Identify which cell holds the provided text, then report its [X, Y] central coordinate. 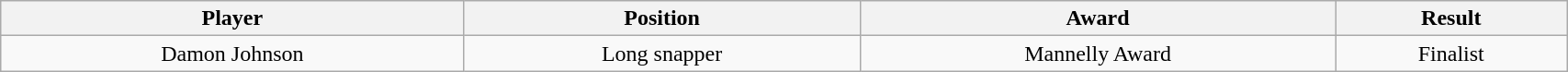
Finalist [1451, 54]
Position [661, 18]
Player [232, 18]
Mannelly Award [1098, 54]
Result [1451, 18]
Damon Johnson [232, 54]
Award [1098, 18]
Long snapper [661, 54]
